Scan for the cell matching the given text and deliver its [x, y] coordinate at center. 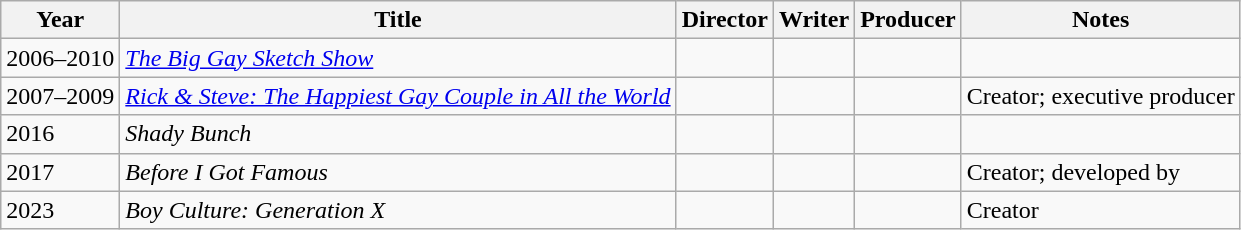
Before I Got Famous [398, 172]
Creator; executive producer [1100, 96]
2007–2009 [60, 96]
Shady Bunch [398, 134]
Boy Culture: Generation X [398, 210]
Title [398, 20]
2023 [60, 210]
2017 [60, 172]
Producer [908, 20]
Year [60, 20]
2016 [60, 134]
The Big Gay Sketch Show [398, 58]
Creator [1100, 210]
Rick & Steve: The Happiest Gay Couple in All the World [398, 96]
2006–2010 [60, 58]
Director [724, 20]
Notes [1100, 20]
Creator; developed by [1100, 172]
Writer [814, 20]
